Identify which cell holds the provided text, then report its (X, Y) central coordinate. 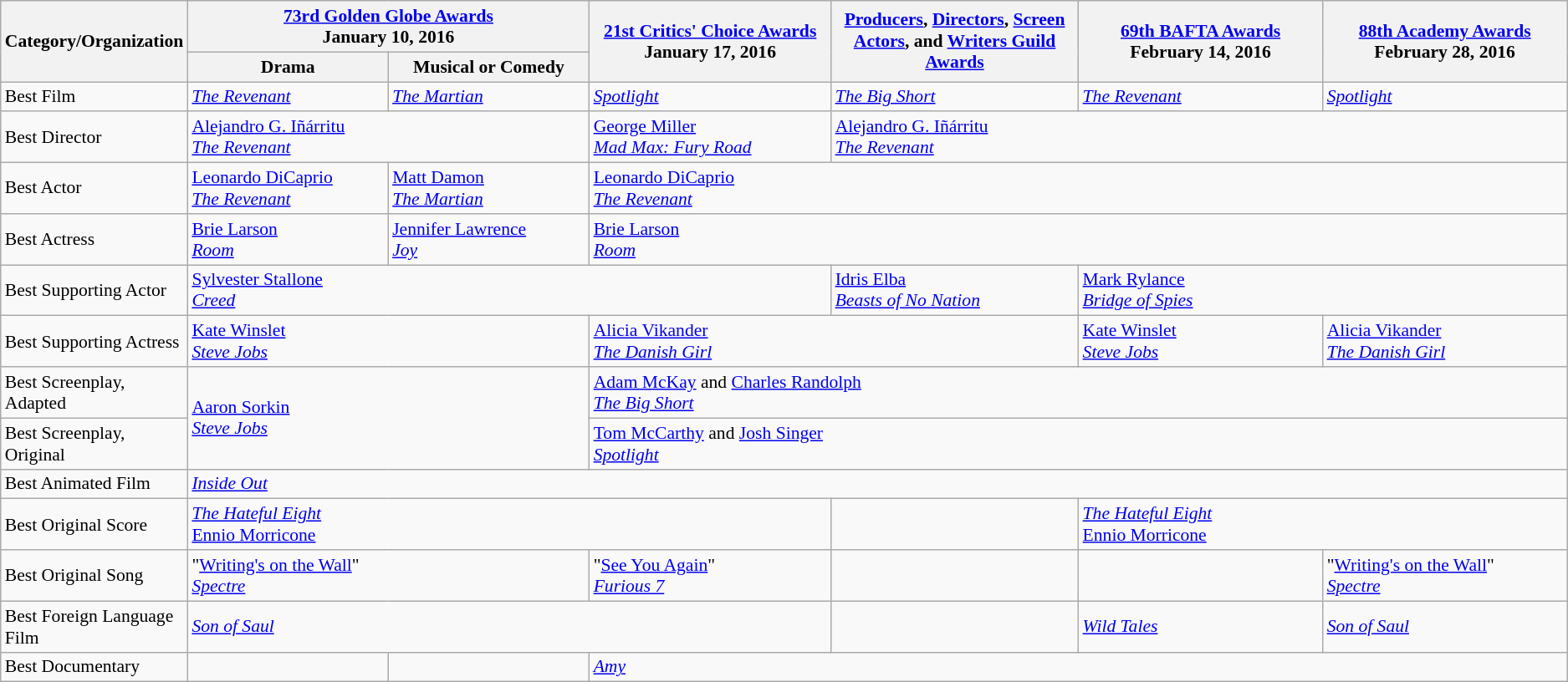
Best Screenplay, Original (94, 443)
Aaron SorkinSteve Jobs (388, 418)
The Big Short (955, 97)
The Martian (488, 97)
Jennifer LawrenceJoy (488, 239)
Wild Tales (1201, 627)
Best Supporting Actor (94, 291)
Inside Out (876, 484)
Idris ElbaBeasts of No Nation (955, 291)
Drama (288, 67)
Best Film (94, 97)
Best Foreign Language Film (94, 627)
Best Screenplay, Adapted (94, 393)
Best Documentary (94, 667)
21st Critics' Choice Awards January 17, 2016 (711, 42)
69th BAFTA Awards February 14, 2016 (1201, 42)
Best Original Score (94, 525)
Tom McCarthy and Josh SingerSpotlight (1079, 443)
Best Original Song (94, 575)
73rd Golden Globe AwardsJanuary 10, 2016 (388, 27)
Best Actress (94, 239)
"See You Again"Furious 7 (711, 575)
Best Supporting Actress (94, 341)
Producers, Directors, Screen Actors, and Writers Guild Awards (955, 42)
Musical or Comedy (488, 67)
Best Animated Film (94, 484)
Amy (1079, 667)
Best Director (94, 137)
George MillerMad Max: Fury Road (711, 137)
Category/Organization (94, 42)
Sylvester StalloneCreed (508, 291)
Adam McKay and Charles RandolphThe Big Short (1079, 393)
Best Actor (94, 189)
Matt DamonThe Martian (488, 189)
88th Academy AwardsFebruary 28, 2016 (1445, 42)
Mark RylanceBridge of Spies (1323, 291)
